Capture the cell that displays the provided text and extract its [x, y] central coordinate. 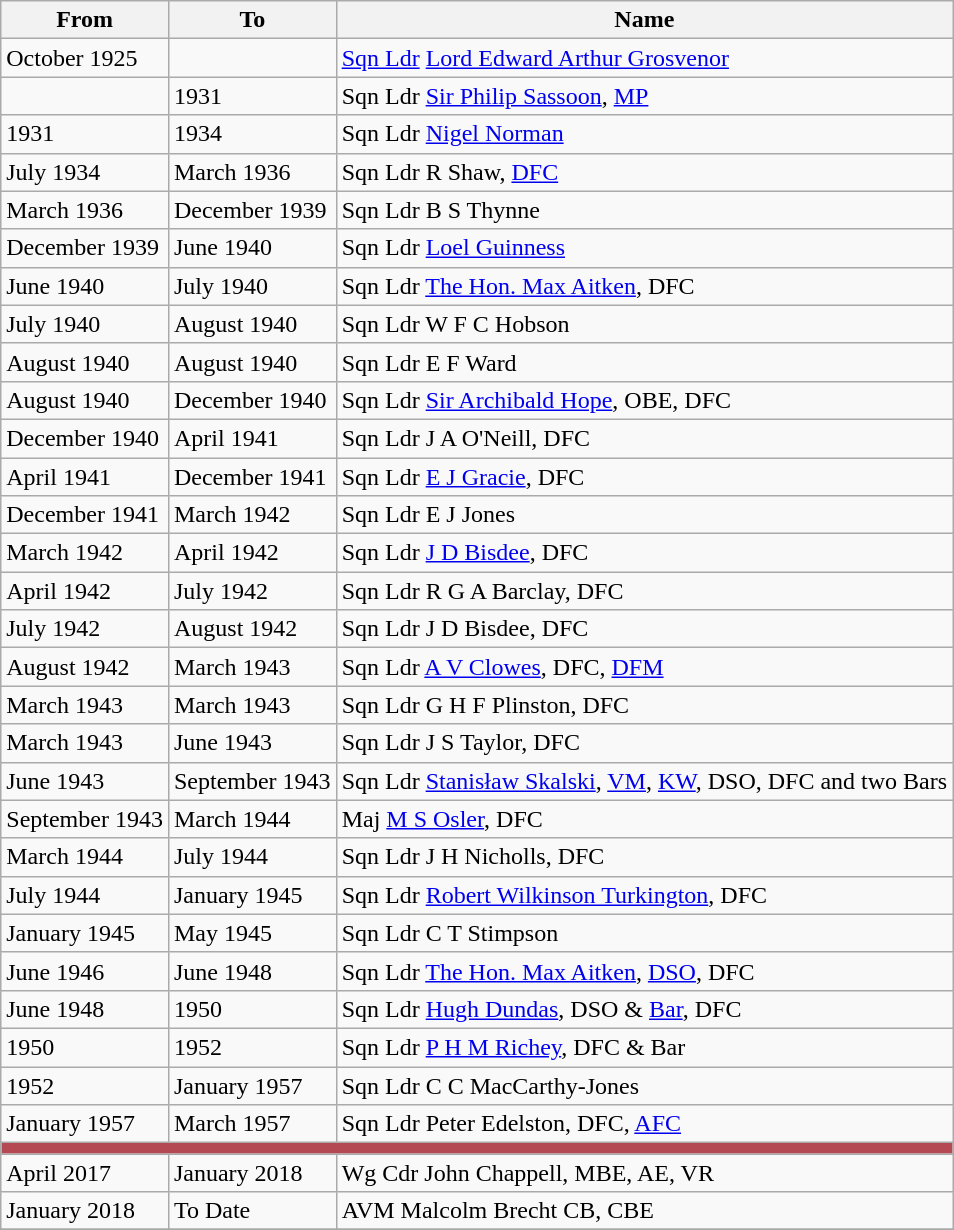
Name [644, 20]
Sqn Ldr P H M Richey, DFC & Bar [644, 1047]
AVM Malcolm Brecht CB, CBE [644, 1211]
To Date [252, 1211]
Sqn Ldr Sir Archibald Hope, OBE, DFC [644, 400]
Sqn Ldr The Hon. Max Aitken, DSO, DFC [644, 971]
Sqn Ldr Stanisław Skalski, VM, KW, DSO, DFC and two Bars [644, 781]
Sqn Ldr E F Ward [644, 362]
Sqn Ldr Hugh Dundas, DSO & Bar, DFC [644, 1009]
Sqn Ldr Robert Wilkinson Turkington, DFC [644, 895]
April 2017 [85, 1173]
Sqn Ldr Peter Edelston, DFC, AFC [644, 1124]
Sqn Ldr Lord Edward Arthur Grosvenor [644, 58]
Sqn Ldr The Hon. Max Aitken, DFC [644, 286]
Sqn Ldr E J Gracie, DFC [644, 477]
Sqn Ldr G H F Plinston, DFC [644, 705]
July 1934 [85, 172]
Sqn Ldr Loel Guinness [644, 248]
Sqn Ldr J A O'Neill, DFC [644, 438]
Sqn Ldr Sir Philip Sassoon, MP [644, 96]
Wg Cdr John Chappell, MBE, AE, VR [644, 1173]
Sqn Ldr B S Thynne [644, 210]
Sqn Ldr J H Nicholls, DFC [644, 857]
Sqn Ldr J S Taylor, DFC [644, 743]
Sqn Ldr C T Stimpson [644, 933]
Sqn Ldr C C MacCarthy-Jones [644, 1085]
Sqn Ldr R Shaw, DFC [644, 172]
March 1957 [252, 1124]
May 1945 [252, 933]
June 1946 [85, 971]
Sqn Ldr Nigel Norman [644, 134]
1934 [252, 134]
Sqn Ldr E J Jones [644, 515]
Sqn Ldr R G A Barclay, DFC [644, 591]
October 1925 [85, 58]
Sqn Ldr W F C Hobson [644, 324]
Maj M S Osler, DFC [644, 819]
To [252, 20]
Sqn Ldr A V Clowes, DFC, DFM [644, 667]
From [85, 20]
